Return [x, y] of the center of cell containing provided text 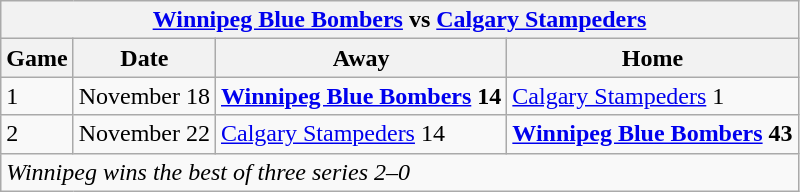
November 22 [144, 134]
Winnipeg wins the best of three series 2–0 [400, 172]
Game [37, 58]
Home [652, 58]
Date [144, 58]
Winnipeg Blue Bombers vs Calgary Stampeders [400, 20]
Calgary Stampeders 14 [360, 134]
1 [37, 96]
Winnipeg Blue Bombers 14 [360, 96]
Calgary Stampeders 1 [652, 96]
Winnipeg Blue Bombers 43 [652, 134]
Away [360, 58]
2 [37, 134]
November 18 [144, 96]
